Extract the (x, y) coordinate from the center of the cell holding the provided text.  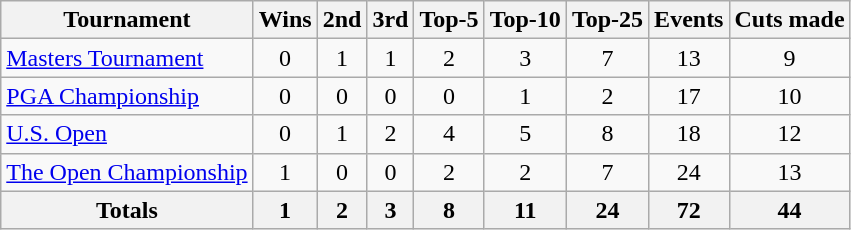
Top-10 (525, 20)
10 (790, 96)
Masters Tournament (127, 58)
72 (689, 210)
44 (790, 210)
3rd (390, 20)
Events (689, 20)
5 (525, 134)
18 (689, 134)
Top-5 (449, 20)
12 (790, 134)
11 (525, 210)
9 (790, 58)
PGA Championship (127, 96)
Top-25 (607, 20)
2nd (342, 20)
17 (689, 96)
Wins (285, 20)
Cuts made (790, 20)
Totals (127, 210)
Tournament (127, 20)
The Open Championship (127, 172)
4 (449, 134)
U.S. Open (127, 134)
